Determine the [x, y] coordinate at the center of the cell enclosing the given text.  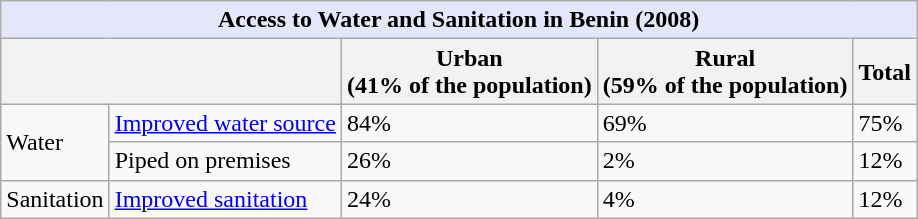
69% [725, 123]
Improved sanitation [225, 199]
Urban(41% of the population) [469, 72]
84% [469, 123]
Access to Water and Sanitation in Benin (2008) [459, 20]
26% [469, 161]
Sanitation [55, 199]
2% [725, 161]
Improved water source [225, 123]
Rural(59% of the population) [725, 72]
4% [725, 199]
Water [55, 142]
Piped on premises [225, 161]
Total [885, 72]
75% [885, 123]
24% [469, 199]
